Search for the cell housing the specified text and yield its [x, y] center coordinate. 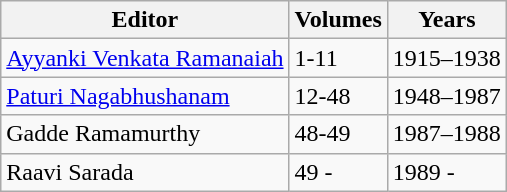
Raavi Sarada [145, 172]
12-48 [338, 96]
Gadde Ramamurthy [145, 134]
Paturi Nagabhushanam [145, 96]
1-11 [338, 58]
1987–1988 [446, 134]
49 - [338, 172]
1989 - [446, 172]
1915–1938 [446, 58]
1948–1987 [446, 96]
48-49 [338, 134]
Years [446, 20]
Editor [145, 20]
Volumes [338, 20]
Ayyanki Venkata Ramanaiah [145, 58]
